Locate the cell with the specified text and output its (x, y) center coordinate. 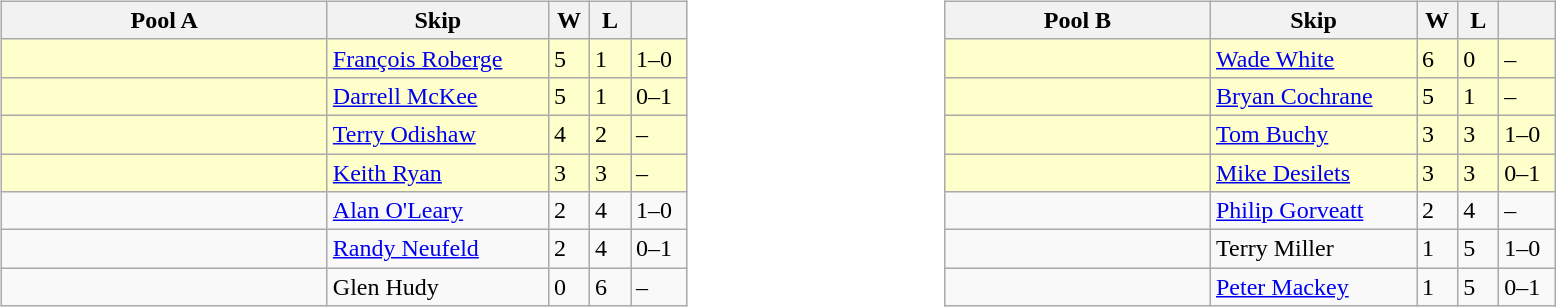
Darrell McKee (438, 96)
Wade White (1313, 58)
Peter Mackey (1313, 287)
Pool A (164, 20)
Alan O'Leary (438, 211)
Terry Odishaw (438, 134)
Mike Desilets (1313, 173)
François Roberge (438, 58)
Pool B (1077, 20)
Philip Gorveatt (1313, 211)
Bryan Cochrane (1313, 96)
Terry Miller (1313, 249)
Tom Buchy (1313, 134)
Randy Neufeld (438, 249)
Glen Hudy (438, 287)
Keith Ryan (438, 173)
